Search for the cell housing the specified text and yield its [x, y] center coordinate. 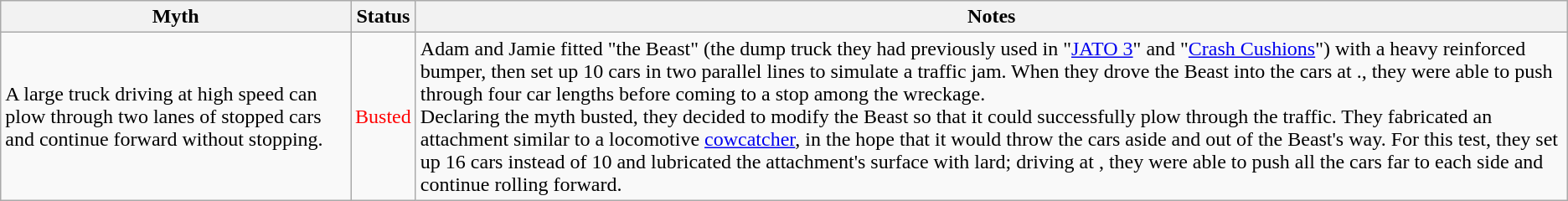
Status [384, 17]
Notes [992, 17]
A large truck driving at high speed can plow through two lanes of stopped cars and continue forward without stopping. [176, 116]
Busted [384, 116]
Myth [176, 17]
